Pinpoint the cell where the given text exists, returning its (X, Y) midpoint coordinate. 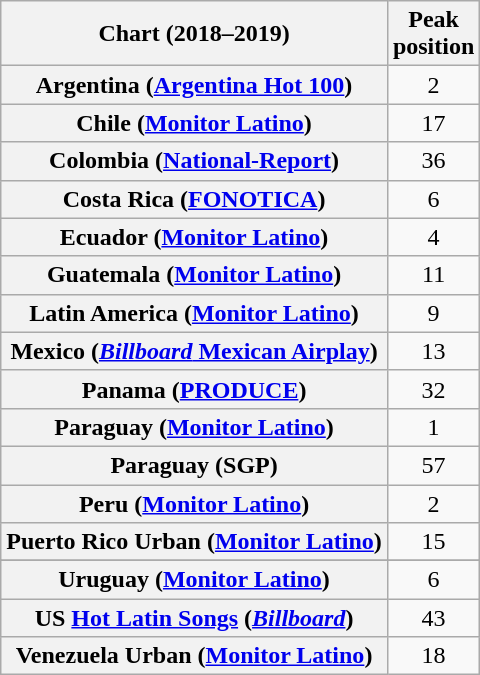
Costa Rica (FONOTICA) (194, 199)
18 (433, 656)
36 (433, 161)
Chile (Monitor Latino) (194, 123)
32 (433, 389)
Puerto Rico Urban (Monitor Latino) (194, 542)
Peru (Monitor Latino) (194, 503)
Colombia (National-Report) (194, 161)
Peak position (433, 34)
4 (433, 237)
Uruguay (Monitor Latino) (194, 580)
Chart (2018–2019) (194, 34)
Ecuador (Monitor Latino) (194, 237)
Mexico (Billboard Mexican Airplay) (194, 351)
43 (433, 618)
Argentina (Argentina Hot 100) (194, 85)
13 (433, 351)
57 (433, 465)
Paraguay (SGP) (194, 465)
17 (433, 123)
US Hot Latin Songs (Billboard) (194, 618)
11 (433, 275)
1 (433, 427)
Guatemala (Monitor Latino) (194, 275)
Paraguay (Monitor Latino) (194, 427)
Venezuela Urban (Monitor Latino) (194, 656)
15 (433, 542)
Latin America (Monitor Latino) (194, 313)
9 (433, 313)
Panama (PRODUCE) (194, 389)
